Extract the [X, Y] coordinate from the center of the cell holding the provided text.  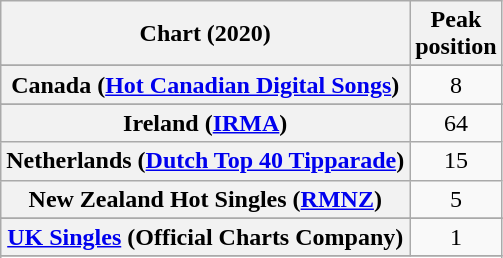
Chart (2020) [206, 34]
Netherlands (Dutch Top 40 Tipparade) [206, 161]
UK Singles (Official Charts Company) [206, 237]
Ireland (IRMA) [206, 123]
64 [456, 123]
5 [456, 199]
Canada (Hot Canadian Digital Songs) [206, 85]
15 [456, 161]
1 [456, 237]
New Zealand Hot Singles (RMNZ) [206, 199]
Peakposition [456, 34]
8 [456, 85]
